Determine the (X, Y) coordinate at the center of the cell enclosing the given text.  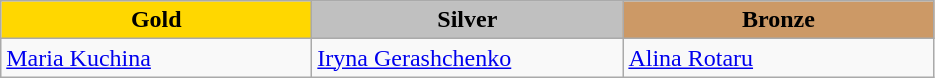
Bronze (778, 20)
Alina Rotaru (778, 58)
Iryna Gerashchenko (468, 58)
Maria Kuchina (156, 58)
Gold (156, 20)
Silver (468, 20)
